Identify which cell holds the provided text, then report its [x, y] central coordinate. 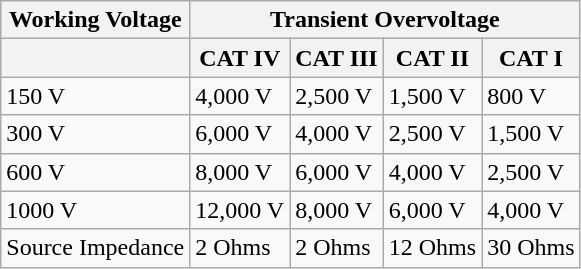
30 Ohms [531, 248]
CAT I [531, 58]
CAT II [432, 58]
600 V [96, 172]
12 Ohms [432, 248]
1000 V [96, 210]
300 V [96, 134]
12,000 V [240, 210]
Working Voltage [96, 20]
Source Impedance [96, 248]
CAT III [337, 58]
800 V [531, 96]
CAT IV [240, 58]
150 V [96, 96]
Transient Overvoltage [385, 20]
